Find where the given text appears and provide that cell's center as [x, y] coordinate. 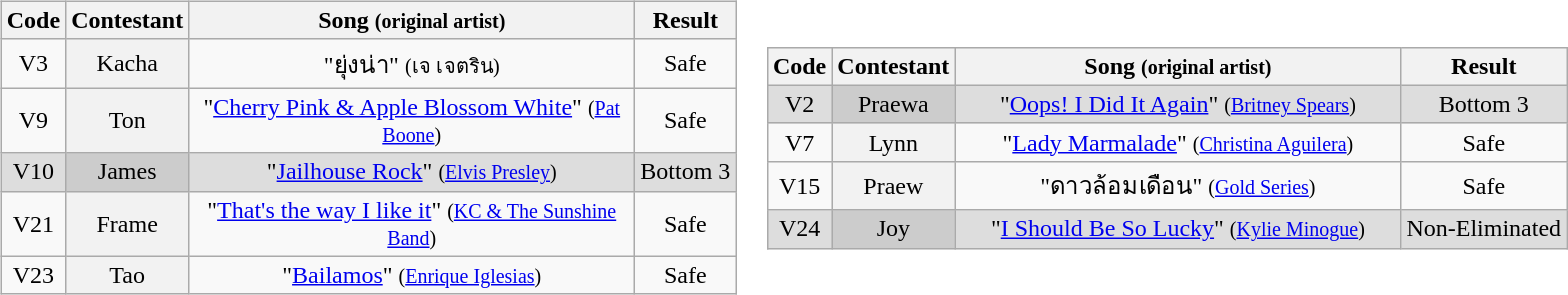
"That's the way I like it" (KC & The Sunshine Band) [412, 224]
V24 [799, 229]
"Cherry Pink & Apple Blossom White" (Pat Boone) [412, 120]
"Bailamos" (Enrique Iglesias) [412, 275]
"ดาวล้อมเดือน" (Gold Series) [1178, 186]
V7 [799, 142]
"Lady Marmalade" (Christina Aguilera) [1178, 142]
Kacha [128, 64]
V2 [799, 104]
Frame [128, 224]
Non-Eliminated [1484, 229]
James [128, 172]
V10 [33, 172]
Lynn [894, 142]
"Jailhouse Rock" (Elvis Presley) [412, 172]
Joy [894, 229]
V15 [799, 186]
"ยุ่งน่า" (เจ เจตริน) [412, 64]
"Oops! I Did It Again" (Britney Spears) [1178, 104]
V23 [33, 275]
Praewa [894, 104]
V3 [33, 64]
"I Should Be So Lucky" (Kylie Minogue) [1178, 229]
Ton [128, 120]
V9 [33, 120]
V21 [33, 224]
Tao [128, 275]
Praew [894, 186]
